Find where the given text appears and provide that cell's center as [X, Y] coordinate. 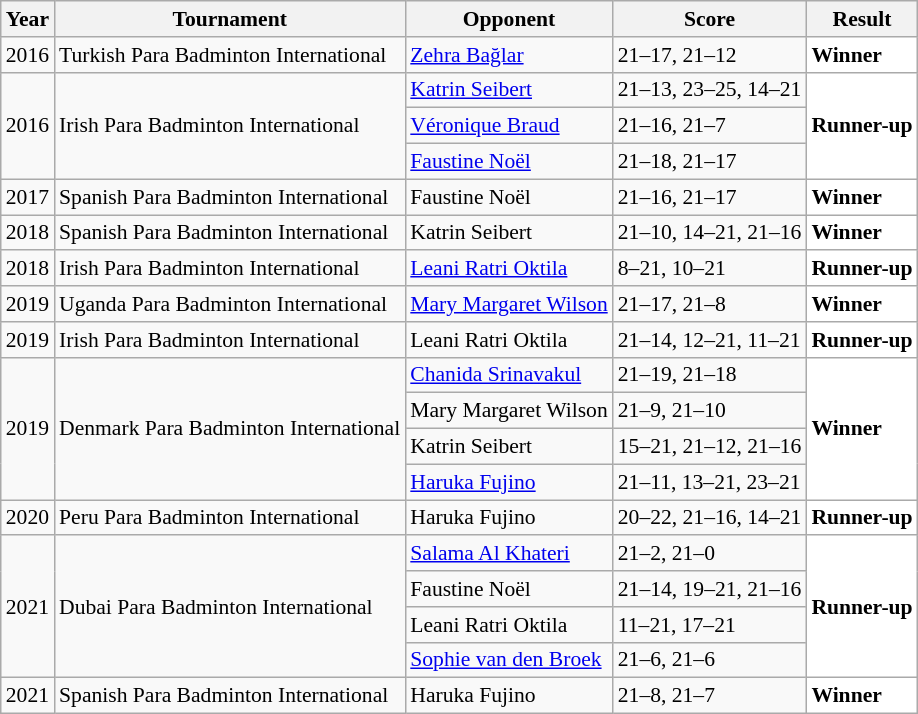
21–2, 21–0 [710, 554]
21–18, 21–17 [710, 162]
11–21, 17–21 [710, 625]
2017 [28, 197]
Sophie van den Broek [508, 660]
Turkish Para Badminton International [230, 55]
20–22, 21–16, 14–21 [710, 518]
Salama Al Khateri [508, 554]
Score [710, 19]
Result [862, 19]
Peru Para Badminton International [230, 518]
Uganda Para Badminton International [230, 304]
15–21, 21–12, 21–16 [710, 447]
21–14, 12–21, 11–21 [710, 340]
21–16, 21–17 [710, 197]
21–6, 21–6 [710, 660]
Véronique Braud [508, 126]
21–8, 21–7 [710, 696]
Opponent [508, 19]
21–17, 21–12 [710, 55]
Zehra Bağlar [508, 55]
Chanida Srinavakul [508, 375]
21–10, 14–21, 21–16 [710, 233]
Tournament [230, 19]
Denmark Para Badminton International [230, 428]
Year [28, 19]
21–13, 23–25, 14–21 [710, 90]
2020 [28, 518]
21–11, 13–21, 23–21 [710, 482]
21–17, 21–8 [710, 304]
21–19, 21–18 [710, 375]
8–21, 10–21 [710, 269]
21–9, 21–10 [710, 411]
21–14, 19–21, 21–16 [710, 589]
Dubai Para Badminton International [230, 607]
21–16, 21–7 [710, 126]
